Pinpoint the cell where the given text exists, returning its (X, Y) midpoint coordinate. 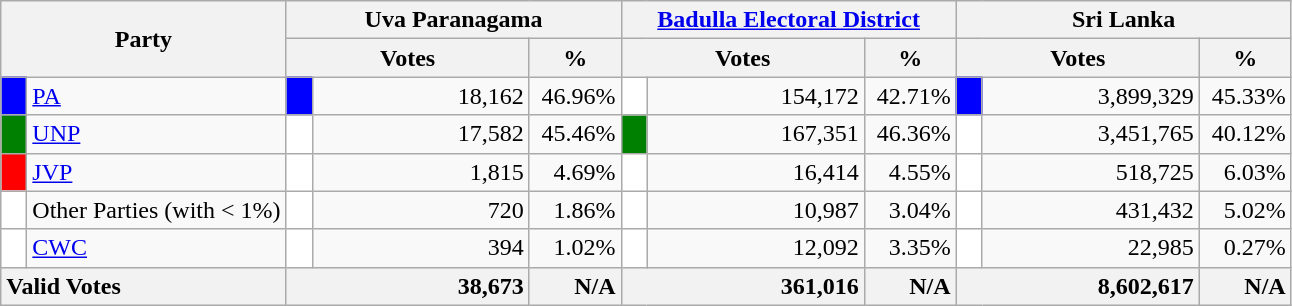
3.35% (910, 248)
CWC (156, 248)
361,016 (742, 286)
12,092 (756, 248)
Valid Votes (144, 286)
5.02% (1245, 210)
18,162 (420, 96)
1,815 (420, 172)
Badulla Electoral District (788, 20)
16,414 (756, 172)
3.04% (910, 210)
3,899,329 (1090, 96)
394 (420, 248)
46.96% (575, 96)
46.36% (910, 134)
8,602,617 (1078, 286)
Sri Lanka (1124, 20)
518,725 (1090, 172)
JVP (156, 172)
42.71% (910, 96)
45.33% (1245, 96)
UNP (156, 134)
45.46% (575, 134)
1.86% (575, 210)
720 (420, 210)
Uva Paranagama (454, 20)
167,351 (756, 134)
40.12% (1245, 134)
6.03% (1245, 172)
17,582 (420, 134)
154,172 (756, 96)
Party (144, 39)
PA (156, 96)
10,987 (756, 210)
431,432 (1090, 210)
Other Parties (with < 1%) (156, 210)
38,673 (408, 286)
3,451,765 (1090, 134)
1.02% (575, 248)
4.69% (575, 172)
22,985 (1090, 248)
0.27% (1245, 248)
4.55% (910, 172)
